Output the [X, Y] coordinate of the center of the cell containing the given text.  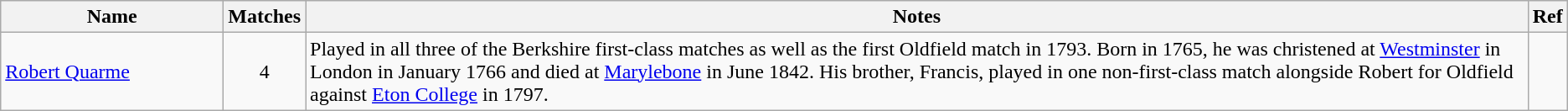
Ref [1548, 17]
Robert Quarme [112, 71]
Matches [265, 17]
Notes [917, 17]
4 [265, 71]
Name [112, 17]
